Pinpoint the cell where the given text exists, returning its [x, y] midpoint coordinate. 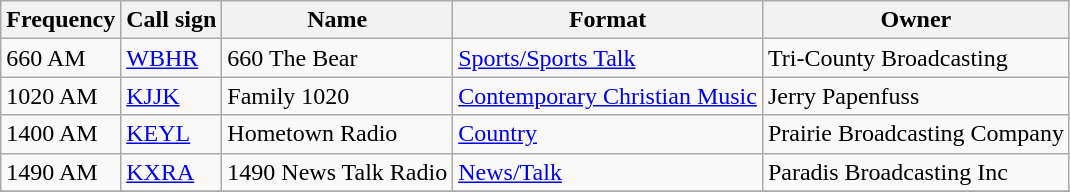
Jerry Papenfuss [916, 96]
Tri-County Broadcasting [916, 58]
Owner [916, 20]
Call sign [172, 20]
1490 AM [61, 172]
660 AM [61, 58]
Name [338, 20]
Prairie Broadcasting Company [916, 134]
Contemporary Christian Music [608, 96]
News/Talk [608, 172]
1020 AM [61, 96]
Family 1020 [338, 96]
WBHR [172, 58]
Country [608, 134]
Hometown Radio [338, 134]
Paradis Broadcasting Inc [916, 172]
KJJK [172, 96]
Format [608, 20]
Sports/Sports Talk [608, 58]
1400 AM [61, 134]
Frequency [61, 20]
KEYL [172, 134]
660 The Bear [338, 58]
KXRA [172, 172]
1490 News Talk Radio [338, 172]
